Determine the [X, Y] coordinate at the center of the cell enclosing the given text.  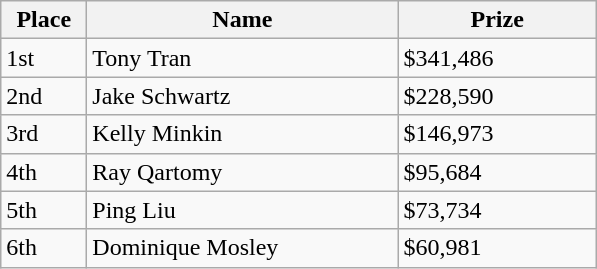
$341,486 [498, 58]
Tony Tran [242, 58]
Prize [498, 20]
Jake Schwartz [242, 96]
$228,590 [498, 96]
$60,981 [498, 248]
1st [44, 58]
5th [44, 210]
6th [44, 248]
$95,684 [498, 172]
Name [242, 20]
$73,734 [498, 210]
Place [44, 20]
Ray Qartomy [242, 172]
Ping Liu [242, 210]
4th [44, 172]
2nd [44, 96]
Dominique Mosley [242, 248]
Kelly Minkin [242, 134]
$146,973 [498, 134]
3rd [44, 134]
